Return the (x, y) coordinate for the center point of the cell that contains the specified text.  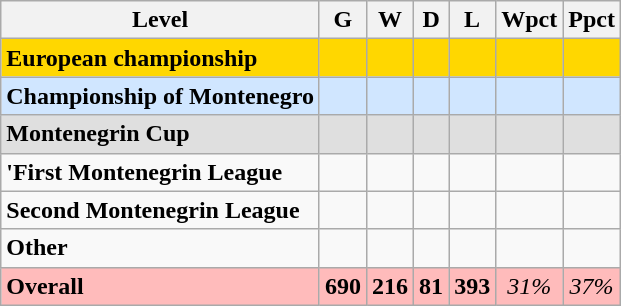
Championship of Montenegro (160, 96)
81 (432, 286)
W (390, 20)
Wpct (530, 20)
31% (530, 286)
'First Montenegrin League (160, 172)
Overall (160, 286)
G (342, 20)
L (472, 20)
Ppct (592, 20)
37% (592, 286)
Montenegrin Cup (160, 134)
Level (160, 20)
393 (472, 286)
216 (390, 286)
690 (342, 286)
European championship (160, 58)
Other (160, 248)
D (432, 20)
Second Montenegrin League (160, 210)
